Capture the cell that displays the provided text and extract its (X, Y) central coordinate. 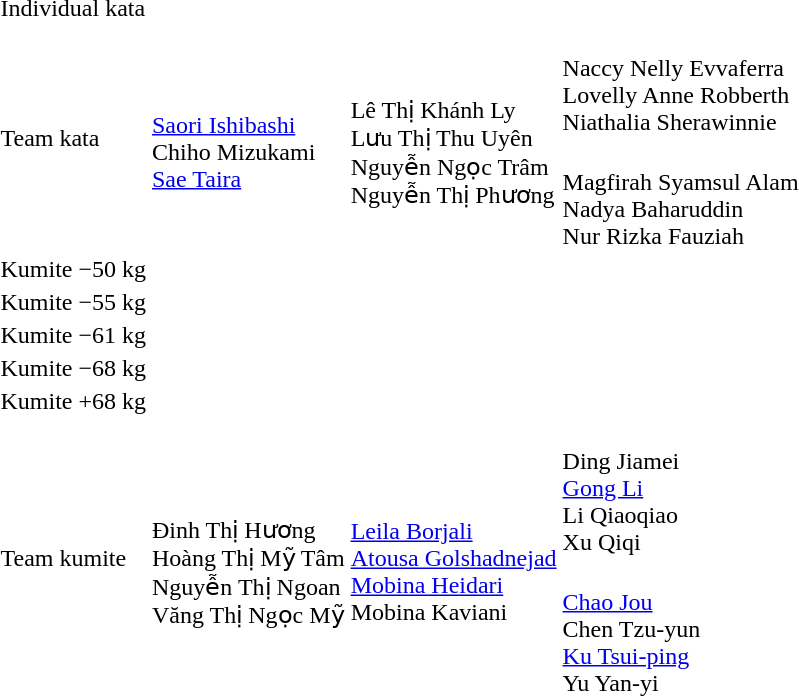
Lê Thị Khánh LyLưu Thị Thu UyênNguyễn Ngọc TrâmNguyễn Thị Phương (454, 138)
Saori IshibashiChiho MizukamiSae Taira (249, 138)
